Return [x, y] of the center of cell containing provided text 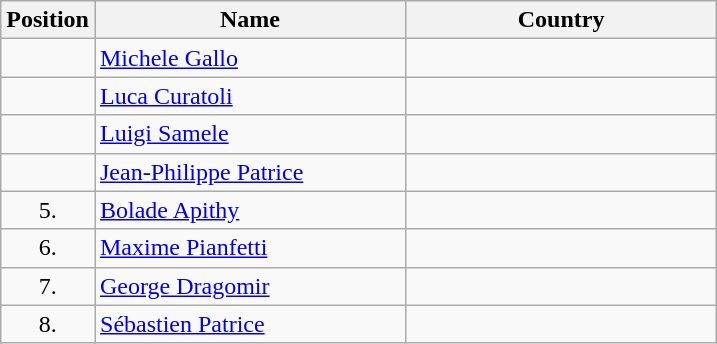
Maxime Pianfetti [250, 248]
Bolade Apithy [250, 210]
Jean-Philippe Patrice [250, 172]
7. [48, 286]
Michele Gallo [250, 58]
George Dragomir [250, 286]
Country [562, 20]
Name [250, 20]
Luigi Samele [250, 134]
Sébastien Patrice [250, 324]
Luca Curatoli [250, 96]
6. [48, 248]
Position [48, 20]
5. [48, 210]
8. [48, 324]
